For the text-containing cell, return its midpoint in (X, Y) coordinate format. 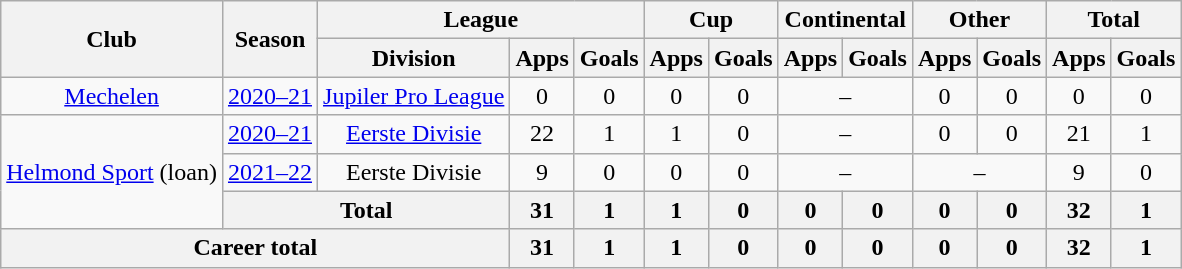
Helmond Sport (loan) (112, 172)
21 (1079, 134)
2021–22 (270, 172)
Club (112, 39)
Cup (711, 20)
22 (542, 134)
Division (414, 58)
Continental (845, 20)
Career total (256, 248)
Season (270, 39)
League (482, 20)
Other (979, 20)
Jupiler Pro League (414, 96)
Mechelen (112, 96)
